Return the [X, Y] coordinate for the center point of the cell that contains the specified text.  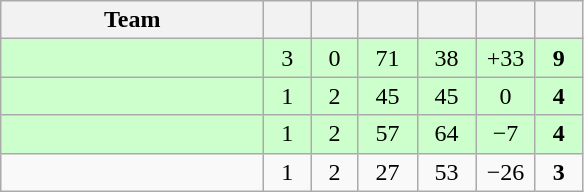
53 [446, 172]
64 [446, 134]
38 [446, 58]
9 [558, 58]
Team [132, 20]
+33 [506, 58]
−26 [506, 172]
−7 [506, 134]
57 [388, 134]
27 [388, 172]
71 [388, 58]
